Identify which cell holds the provided text, then report its (X, Y) central coordinate. 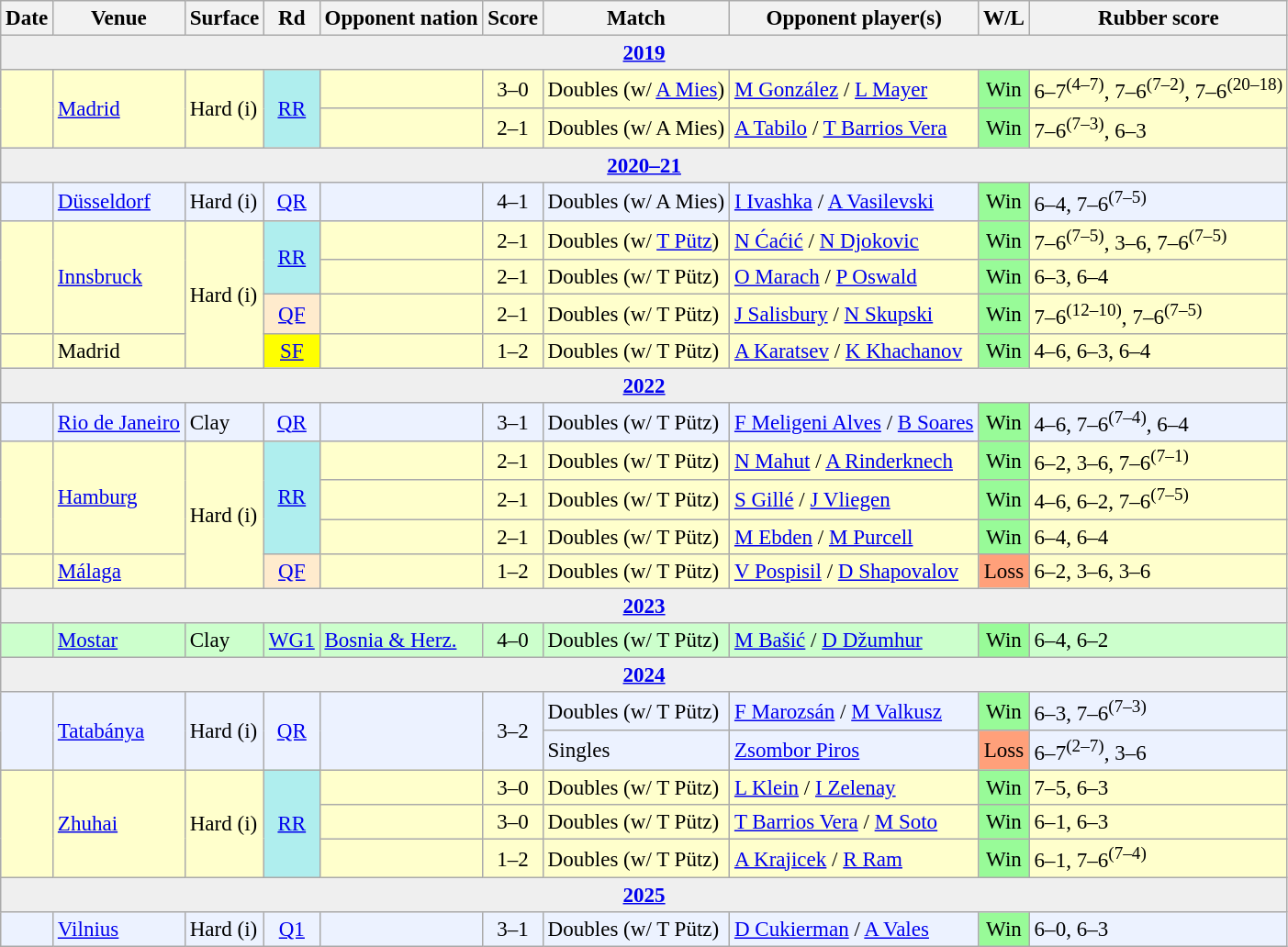
6–7(4–7), 7–6(7–2), 7–6(20–18) (1159, 89)
Tatabánya (119, 730)
Date (28, 18)
Zsombor Piros (854, 751)
Innsbruck (119, 277)
6–4, 6–4 (1159, 537)
W/L (1004, 18)
2023 (644, 606)
Opponent player(s) (854, 18)
6–2, 3–6, 3–6 (1159, 572)
6–2, 3–6, 7–6(7–1) (1159, 461)
O Marach / P Oswald (854, 278)
Düsseldorf (119, 202)
F Meligeni Alves / B Soares (854, 422)
Bosnia & Herz. (401, 641)
4–0 (512, 641)
Rubber score (1159, 18)
6–7(2–7), 3–6 (1159, 751)
2019 (644, 53)
WG1 (292, 641)
4–6, 6–2, 7–6(7–5) (1159, 500)
2024 (644, 675)
Match (635, 18)
J Salisbury / N Skupski (854, 314)
3–2 (512, 730)
Opponent nation (401, 18)
M Ebden / M Purcell (854, 537)
3–1 (512, 422)
2022 (644, 385)
V Pospisil / D Shapovalov (854, 572)
Venue (119, 18)
M Bašić / D Džumhur (854, 641)
N Ćaćić / N Djokovic (854, 240)
6–1, 7–6(7–4) (1159, 859)
6–4, 6–2 (1159, 641)
A Karatsev / K Khachanov (854, 351)
6–3, 7–6(7–3) (1159, 711)
SF (292, 351)
F Marozsán / M Valkusz (854, 711)
L Klein / I Zelenay (854, 787)
7–6(12–10), 7–6(7–5) (1159, 314)
A Tabilo / T Barrios Vera (854, 128)
Rio de Janeiro (119, 422)
A Krajicek / R Ram (854, 859)
Mostar (119, 641)
N Mahut / A Rinderknech (854, 461)
Rd (292, 18)
6–3, 6–4 (1159, 278)
Surface (224, 18)
6–1, 6–3 (1159, 822)
7–6(7–3), 6–3 (1159, 128)
Singles (635, 751)
I Ivashka / A Vasilevski (854, 202)
Málaga (119, 572)
2025 (644, 896)
S Gillé / J Vliegen (854, 500)
7–6(7–5), 3–6, 7–6(7–5) (1159, 240)
Hamburg (119, 497)
4–1 (512, 202)
7–5, 6–3 (1159, 787)
6–4, 7–6(7–5) (1159, 202)
T Barrios Vera / M Soto (854, 822)
M González / L Mayer (854, 89)
Score (512, 18)
4–6, 7–6(7–4), 6–4 (1159, 422)
4–6, 6–3, 6–4 (1159, 351)
2020–21 (644, 165)
Zhuhai (119, 824)
